Find where the given text appears and provide that cell's center as [x, y] coordinate. 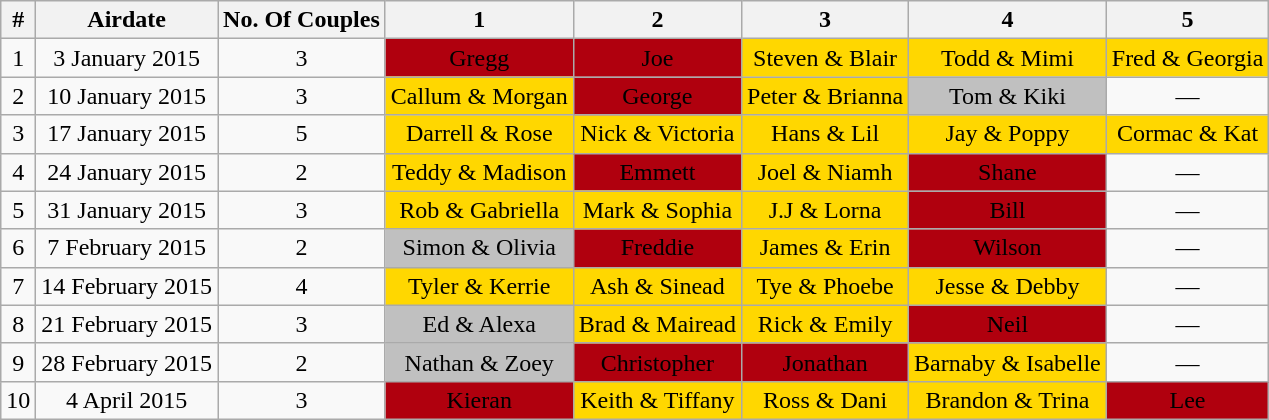
Todd & Mimi [1008, 58]
Bill [1008, 210]
Airdate [127, 20]
Joe [657, 58]
10 January 2015 [127, 96]
Fred & Georgia [1188, 58]
Barnaby & Isabelle [1008, 362]
6 [18, 248]
Rob & Gabriella [479, 210]
Peter & Brianna [826, 96]
Teddy & Madison [479, 172]
Nathan & Zoey [479, 362]
Wilson [1008, 248]
Nick & Victoria [657, 134]
Joel & Niamh [826, 172]
Ed & Alexa [479, 324]
3 January 2015 [127, 58]
Tyler & Kerrie [479, 286]
7 February 2015 [127, 248]
Shane [1008, 172]
Neil [1008, 324]
24 January 2015 [127, 172]
28 February 2015 [127, 362]
Jonathan [826, 362]
Brad & Mairead [657, 324]
J.J & Lorna [826, 210]
James & Erin [826, 248]
# [18, 20]
Darrell & Rose [479, 134]
Jesse & Debby [1008, 286]
Callum & Morgan [479, 96]
8 [18, 324]
21 February 2015 [127, 324]
Ross & Dani [826, 400]
Jay & Poppy [1008, 134]
Mark & Sophia [657, 210]
Rick & Emily [826, 324]
Tom & Kiki [1008, 96]
Ash & Sinead [657, 286]
Christopher [657, 362]
14 February 2015 [127, 286]
9 [18, 362]
Hans & Lil [826, 134]
Cormac & Kat [1188, 134]
Freddie [657, 248]
31 January 2015 [127, 210]
Emmett [657, 172]
No. Of Couples [302, 20]
Brandon & Trina [1008, 400]
4 April 2015 [127, 400]
Steven & Blair [826, 58]
George [657, 96]
17 January 2015 [127, 134]
Keith & Tiffany [657, 400]
Lee [1188, 400]
7 [18, 286]
10 [18, 400]
Simon & Olivia [479, 248]
Gregg [479, 58]
Tye & Phoebe [826, 286]
Kieran [479, 400]
